Search for the cell housing the specified text and yield its (X, Y) center coordinate. 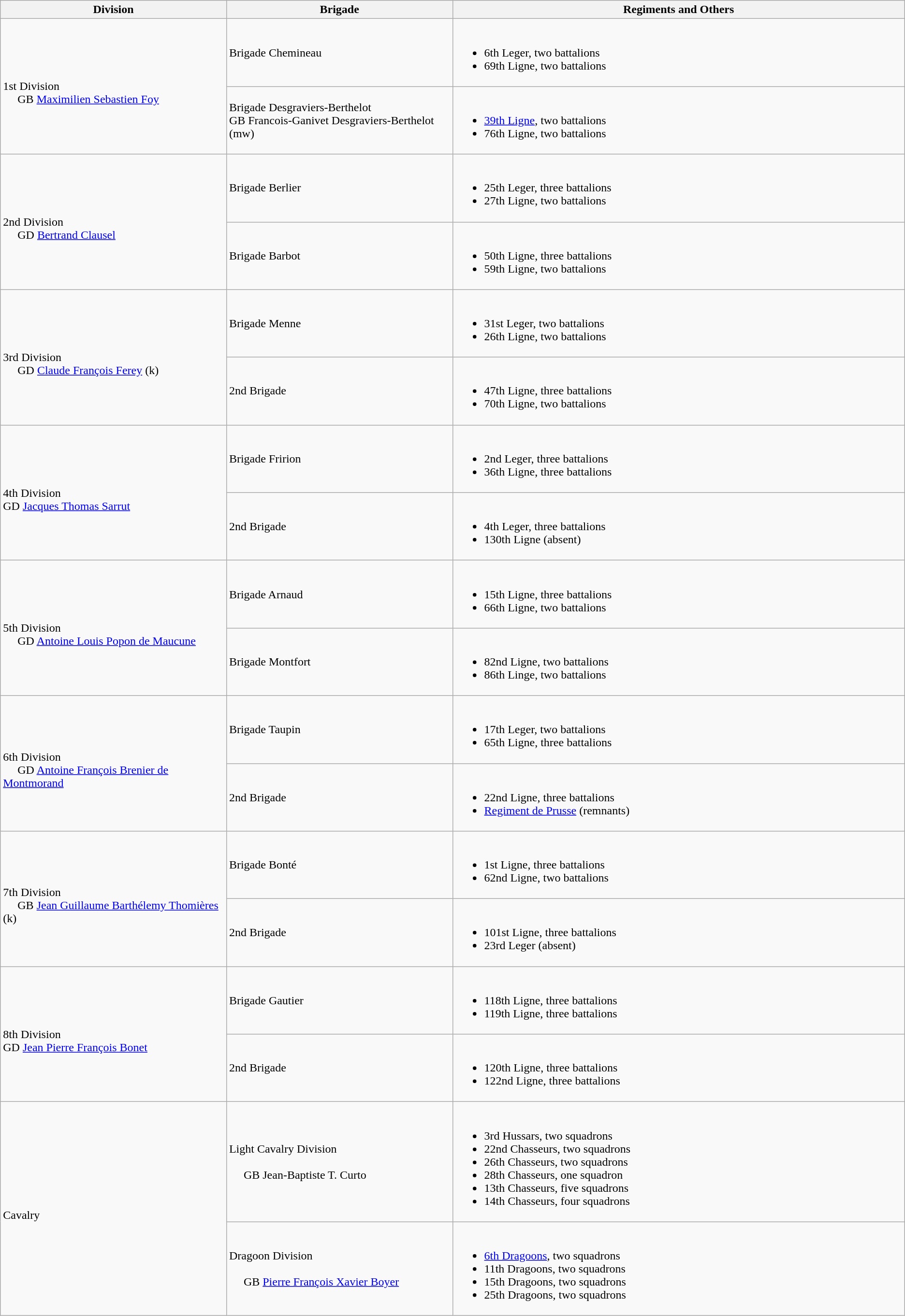
4th Leger, three battalions130th Ligne (absent) (679, 526)
118th Ligne, three battalions119th Ligne, three battalions (679, 1000)
2nd Leger, three battalions36th Ligne, three battalions (679, 459)
6th Leger, two battalions69th Ligne, two battalions (679, 53)
22nd Ligne, three battalionsRegiment de Prusse (remnants) (679, 797)
Brigade Barbot (339, 256)
Brigade Fririon (339, 459)
Division (114, 10)
Brigade Gautier (339, 1000)
17th Leger, two battalions65th Ligne, three battalions (679, 729)
50th Ligne, three battalions59th Ligne, two battalions (679, 256)
Brigade Berlier (339, 188)
1st Division GB Maximilien Sebastien Foy (114, 87)
1st Ligne, three battalions62nd Ligne, two battalions (679, 865)
Brigade Taupin (339, 729)
Dragoon Division GB Pierre François Xavier Boyer (339, 1269)
47th Ligne, three battalions70th Ligne, two battalions (679, 391)
Cavalry (114, 1209)
82nd Ligne, two battalions86th Linge, two battalions (679, 662)
Light Cavalry Division GB Jean-Baptiste T. Curto (339, 1162)
5th Division GD Antoine Louis Popon de Maucune (114, 628)
6th Division GD Antoine François Brenier de Montmorand (114, 763)
2nd Division GD Bertrand Clausel (114, 222)
7th Division GB Jean Guillaume Barthélemy Thomières (k) (114, 899)
15th Ligne, three battalions66th Ligne, two battalions (679, 594)
Brigade Desgraviers-BerthelotGB Francois-Ganivet Desgraviers-Berthelot (mw) (339, 120)
Brigade Menne (339, 323)
Brigade Montfort (339, 662)
3rd Division GD Claude François Ferey (k) (114, 357)
8th Division GD Jean Pierre François Bonet (114, 1034)
Regiments and Others (679, 10)
25th Leger, three battalions27th Ligne, two battalions (679, 188)
31st Leger, two battalions26th Ligne, two battalions (679, 323)
Brigade Bonté (339, 865)
101st Ligne, three battalions23rd Leger (absent) (679, 933)
4th Division GD Jacques Thomas Sarrut (114, 492)
39th Ligne, two battalions76th Ligne, two battalions (679, 120)
Brigade (339, 10)
6th Dragoons, two squadrons11th Dragoons, two squadrons15th Dragoons, two squadrons25th Dragoons, two squadrons (679, 1269)
120th Ligne, three battalions122nd Ligne, three battalions (679, 1068)
Brigade Chemineau (339, 53)
Brigade Arnaud (339, 594)
